Search for the cell housing the specified text and yield its (x, y) center coordinate. 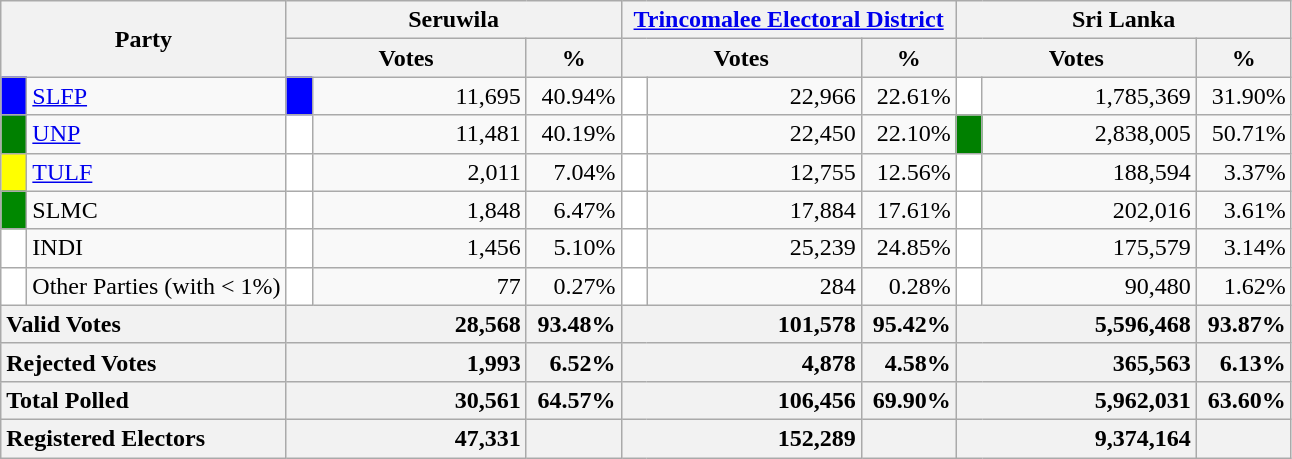
7.04% (574, 172)
6.52% (574, 362)
2,011 (419, 172)
188,594 (1089, 172)
6.47% (574, 210)
90,480 (1089, 286)
64.57% (574, 400)
Party (144, 39)
4,878 (741, 362)
101,578 (741, 324)
40.94% (574, 96)
50.71% (1244, 134)
69.90% (908, 400)
28,568 (406, 324)
1,785,369 (1089, 96)
63.60% (1244, 400)
5,596,468 (1076, 324)
Rejected Votes (144, 362)
UNP (156, 134)
25,239 (754, 248)
2,838,005 (1089, 134)
22.61% (908, 96)
TULF (156, 172)
INDI (156, 248)
Valid Votes (144, 324)
Trincomalee Electoral District (788, 20)
1,993 (406, 362)
4.58% (908, 362)
365,563 (1076, 362)
6.13% (1244, 362)
30,561 (406, 400)
1,456 (419, 248)
12.56% (908, 172)
12,755 (754, 172)
Sri Lanka (1124, 20)
17.61% (908, 210)
Other Parties (with < 1%) (156, 286)
3.61% (1244, 210)
31.90% (1244, 96)
24.85% (908, 248)
95.42% (908, 324)
11,695 (419, 96)
0.27% (574, 286)
9,374,164 (1076, 438)
5,962,031 (1076, 400)
SLFP (156, 96)
22,966 (754, 96)
106,456 (741, 400)
40.19% (574, 134)
22,450 (754, 134)
5.10% (574, 248)
Total Polled (144, 400)
SLMC (156, 210)
17,884 (754, 210)
93.87% (1244, 324)
175,579 (1089, 248)
3.37% (1244, 172)
11,481 (419, 134)
152,289 (741, 438)
47,331 (406, 438)
284 (754, 286)
Seruwila (454, 20)
3.14% (1244, 248)
0.28% (908, 286)
202,016 (1089, 210)
93.48% (574, 324)
1,848 (419, 210)
1.62% (1244, 286)
Registered Electors (144, 438)
22.10% (908, 134)
77 (419, 286)
